Scan for the cell matching the given text and deliver its (X, Y) coordinate at center. 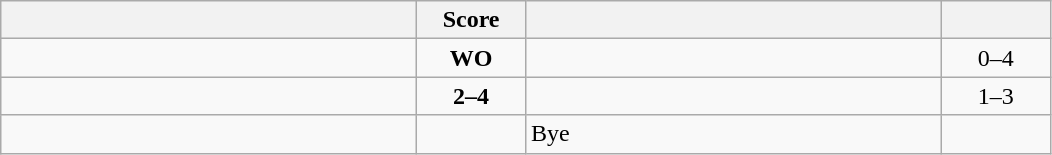
2–4 (472, 96)
Bye (733, 134)
Score (472, 20)
WO (472, 58)
0–4 (996, 58)
1–3 (996, 96)
